From the cell containing the given text, extract its center point as (X, Y) coordinate. 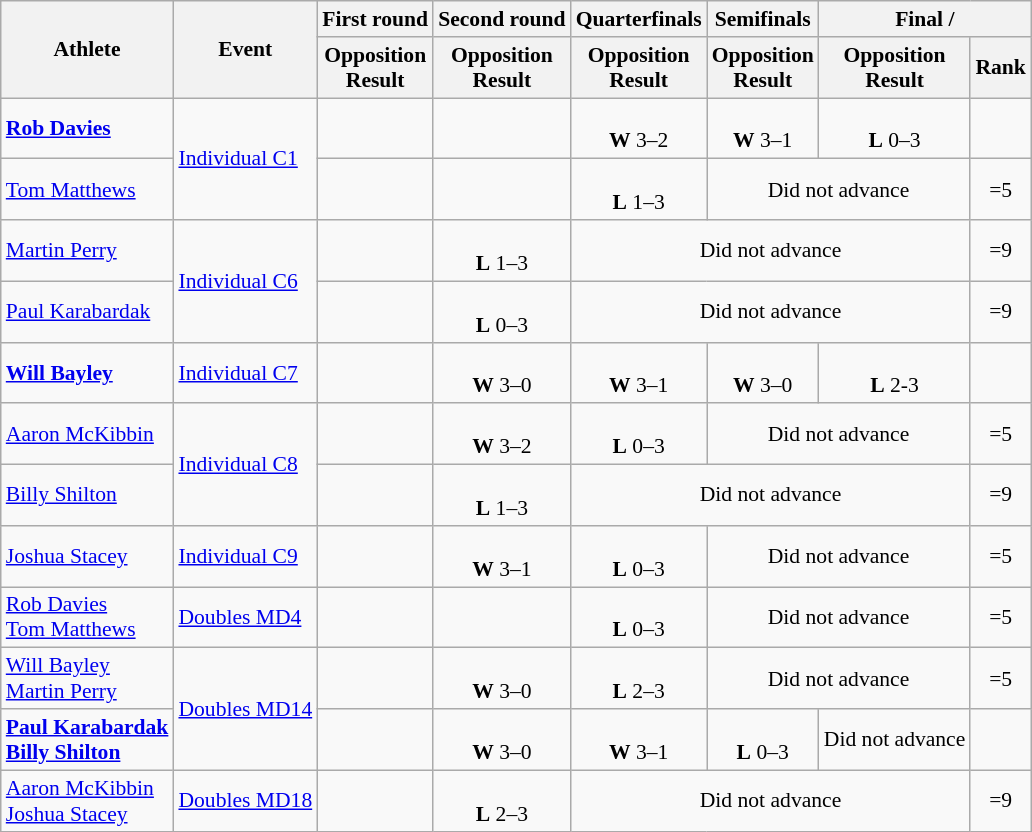
Doubles MD4 (245, 618)
Paul KarabardakBilly Shilton (88, 740)
Semifinals (763, 19)
Individual C9 (245, 556)
Will BayleyMartin Perry (88, 678)
Second round (502, 19)
Martin Perry (88, 250)
Athlete (88, 50)
Quarterfinals (639, 19)
Aaron McKibbin (88, 434)
Doubles MD18 (245, 800)
Rob DaviesTom Matthews (88, 618)
Rank (1000, 68)
First round (375, 19)
Final / (925, 19)
Event (245, 50)
Individual C8 (245, 465)
Aaron McKibbinJoshua Stacey (88, 800)
Joshua Stacey (88, 556)
Rob Davies (88, 128)
Will Bayley (88, 372)
Individual C1 (245, 159)
L 2-3 (895, 372)
Tom Matthews (88, 190)
Individual C6 (245, 281)
Paul Karabardak (88, 312)
Individual C7 (245, 372)
Billy Shilton (88, 496)
Doubles MD14 (245, 709)
